From the cell containing the given text, extract its center point as (X, Y) coordinate. 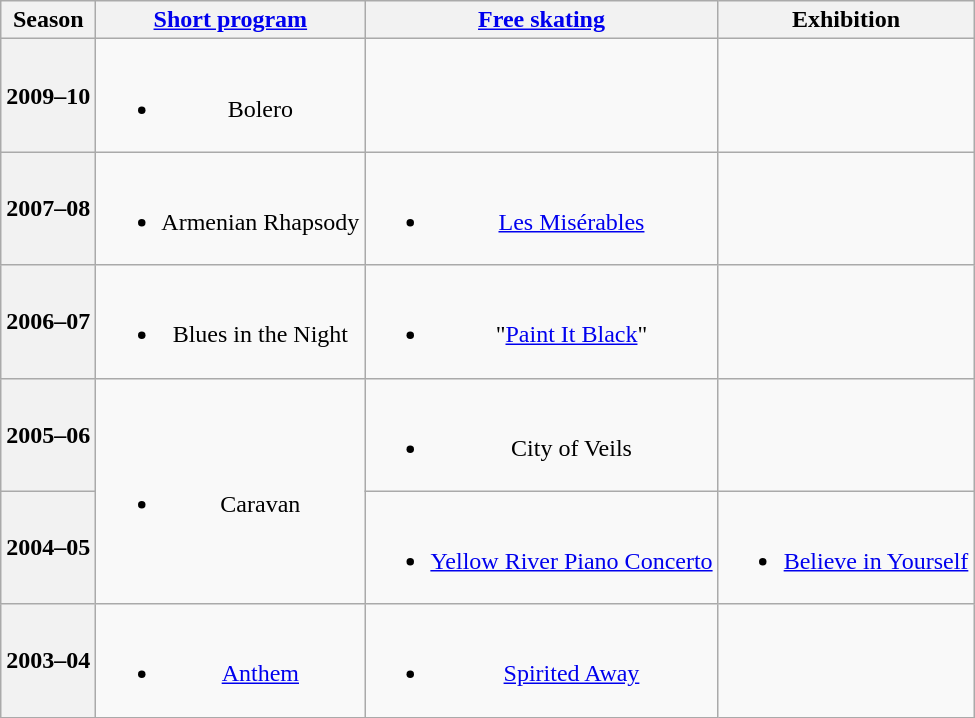
Anthem (230, 660)
Caravan (230, 491)
Armenian Rhapsody (230, 208)
2004–05 (48, 548)
2009–10 (48, 96)
Les Misérables (542, 208)
2005–06 (48, 434)
Season (48, 20)
City of Veils (542, 434)
Free skating (542, 20)
Spirited Away (542, 660)
2007–08 (48, 208)
Bolero (230, 96)
"Paint It Black" (542, 322)
Blues in the Night (230, 322)
Short program (230, 20)
Yellow River Piano Concerto (542, 548)
Exhibition (846, 20)
2003–04 (48, 660)
2006–07 (48, 322)
Believe in Yourself (846, 548)
